Return the (X, Y) coordinate for the center point of the cell that contains the specified text.  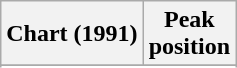
Chart (1991) (72, 34)
Peakposition (189, 34)
